Determine the (x, y) coordinate at the center of the cell enclosing the given text.  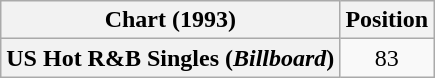
Chart (1993) (170, 20)
Position (387, 20)
83 (387, 58)
US Hot R&B Singles (Billboard) (170, 58)
